For the text-containing cell, return its midpoint in (x, y) coordinate format. 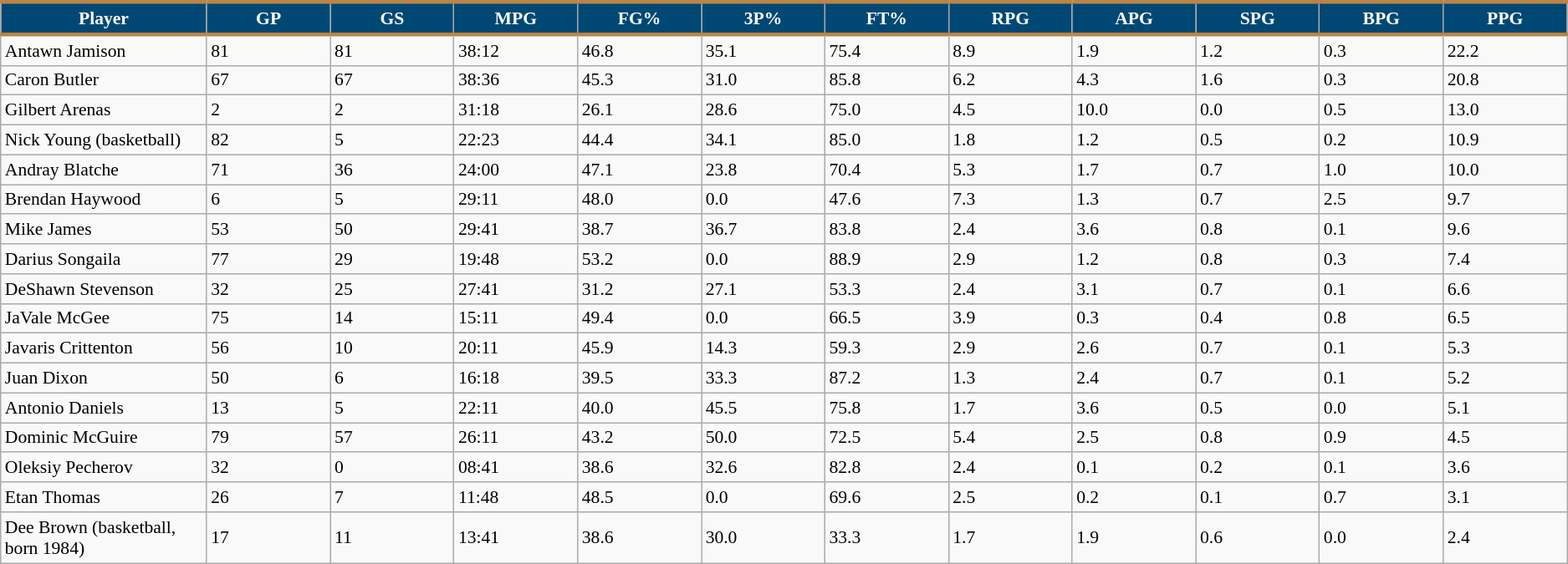
85.0 (886, 140)
40.0 (640, 408)
15:11 (516, 318)
82 (268, 140)
77 (268, 259)
Nick Young (basketball) (104, 140)
1.8 (1010, 140)
Player (104, 18)
5.4 (1010, 438)
22.2 (1505, 50)
7.4 (1505, 259)
53 (268, 230)
11 (392, 538)
26.1 (640, 110)
9.6 (1505, 230)
3P% (764, 18)
36 (392, 170)
GP (268, 18)
31.2 (640, 289)
38:36 (516, 80)
13.0 (1505, 110)
59.3 (886, 348)
72.5 (886, 438)
82.8 (886, 468)
11:48 (516, 497)
PPG (1505, 18)
29:11 (516, 200)
5.1 (1505, 408)
48.5 (640, 497)
85.8 (886, 80)
71 (268, 170)
Juan Dixon (104, 379)
75.0 (886, 110)
5.2 (1505, 379)
APG (1134, 18)
6.2 (1010, 80)
83.8 (886, 230)
34.1 (764, 140)
31:18 (516, 110)
6.6 (1505, 289)
50.0 (764, 438)
SPG (1258, 18)
45.5 (764, 408)
MPG (516, 18)
23.8 (764, 170)
36.7 (764, 230)
0.4 (1258, 318)
0.6 (1258, 538)
20:11 (516, 348)
69.6 (886, 497)
0 (392, 468)
Antawn Jamison (104, 50)
53.2 (640, 259)
14 (392, 318)
1.0 (1382, 170)
39.5 (640, 379)
43.2 (640, 438)
26:11 (516, 438)
20.8 (1505, 80)
6.5 (1505, 318)
49.4 (640, 318)
Gilbert Arenas (104, 110)
DeShawn Stevenson (104, 289)
13 (268, 408)
29 (392, 259)
46.8 (640, 50)
87.2 (886, 379)
45.3 (640, 80)
88.9 (886, 259)
26 (268, 497)
GS (392, 18)
9.7 (1505, 200)
JaVale McGee (104, 318)
22:11 (516, 408)
44.4 (640, 140)
31.0 (764, 80)
47.1 (640, 170)
30.0 (764, 538)
75 (268, 318)
27:41 (516, 289)
29:41 (516, 230)
4.3 (1134, 80)
Darius Songaila (104, 259)
13:41 (516, 538)
10.9 (1505, 140)
Dee Brown (basketball, born 1984) (104, 538)
28.6 (764, 110)
47.6 (886, 200)
70.4 (886, 170)
10 (392, 348)
Javaris Crittenton (104, 348)
17 (268, 538)
Caron Butler (104, 80)
Andray Blatche (104, 170)
45.9 (640, 348)
32.6 (764, 468)
7.3 (1010, 200)
75.4 (886, 50)
Oleksiy Pecherov (104, 468)
38:12 (516, 50)
16:18 (516, 379)
75.8 (886, 408)
56 (268, 348)
22:23 (516, 140)
14.3 (764, 348)
0.9 (1382, 438)
7 (392, 497)
1.6 (1258, 80)
48.0 (640, 200)
38.7 (640, 230)
53.3 (886, 289)
27.1 (764, 289)
Antonio Daniels (104, 408)
FG% (640, 18)
8.9 (1010, 50)
BPG (1382, 18)
RPG (1010, 18)
Etan Thomas (104, 497)
57 (392, 438)
19:48 (516, 259)
66.5 (886, 318)
2.6 (1134, 348)
FT% (886, 18)
08:41 (516, 468)
24:00 (516, 170)
3.9 (1010, 318)
Dominic McGuire (104, 438)
Mike James (104, 230)
25 (392, 289)
35.1 (764, 50)
79 (268, 438)
Brendan Haywood (104, 200)
